Capture the cell that displays the provided text and extract its [X, Y] central coordinate. 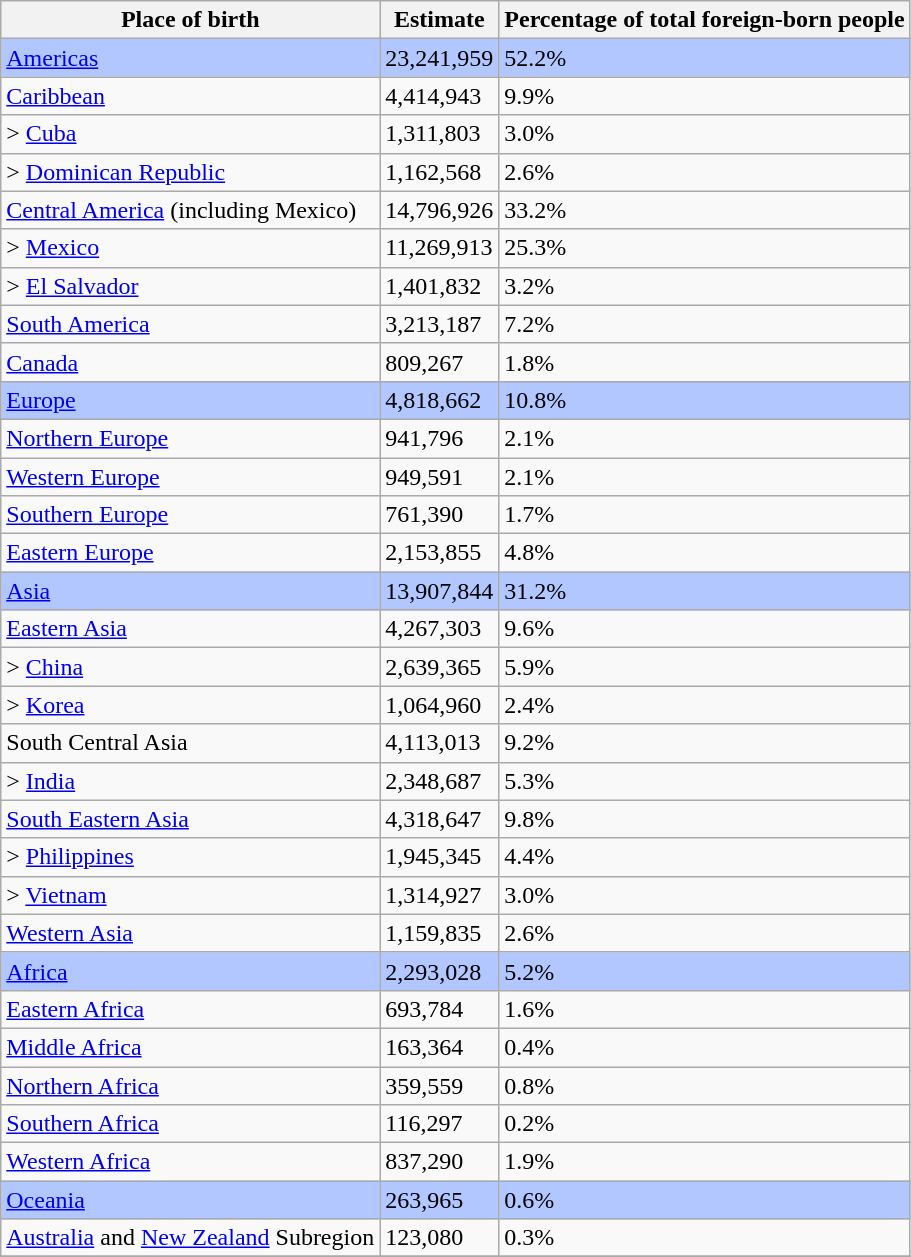
Western Europe [190, 477]
Europe [190, 400]
Eastern Europe [190, 553]
3.2% [704, 286]
52.2% [704, 58]
7.2% [704, 324]
1,401,832 [440, 286]
4.8% [704, 553]
2,348,687 [440, 781]
Australia and New Zealand Subregion [190, 1238]
1.7% [704, 515]
Africa [190, 971]
3,213,187 [440, 324]
163,364 [440, 1047]
0.2% [704, 1124]
Americas [190, 58]
4.4% [704, 857]
9.8% [704, 819]
1.6% [704, 1009]
31.2% [704, 591]
1,311,803 [440, 134]
> Cuba [190, 134]
> Mexico [190, 248]
Estimate [440, 20]
Central America (including Mexico) [190, 210]
Eastern Africa [190, 1009]
Western Asia [190, 933]
1,314,927 [440, 895]
2,639,365 [440, 667]
263,965 [440, 1200]
Northern Africa [190, 1085]
Northern Europe [190, 438]
Western Africa [190, 1162]
Middle Africa [190, 1047]
0.6% [704, 1200]
5.3% [704, 781]
0.4% [704, 1047]
Asia [190, 591]
9.6% [704, 629]
South Central Asia [190, 743]
949,591 [440, 477]
Eastern Asia [190, 629]
South America [190, 324]
Southern Africa [190, 1124]
23,241,959 [440, 58]
5.2% [704, 971]
4,318,647 [440, 819]
25.3% [704, 248]
> China [190, 667]
9.2% [704, 743]
> El Salvador [190, 286]
809,267 [440, 362]
1,159,835 [440, 933]
123,080 [440, 1238]
Oceania [190, 1200]
> Dominican Republic [190, 172]
Southern Europe [190, 515]
761,390 [440, 515]
0.8% [704, 1085]
9.9% [704, 96]
941,796 [440, 438]
11,269,913 [440, 248]
359,559 [440, 1085]
1,162,568 [440, 172]
13,907,844 [440, 591]
> Philippines [190, 857]
Percentage of total foreign-born people [704, 20]
1,064,960 [440, 705]
693,784 [440, 1009]
4,113,013 [440, 743]
4,267,303 [440, 629]
0.3% [704, 1238]
2,293,028 [440, 971]
South Eastern Asia [190, 819]
Place of birth [190, 20]
4,414,943 [440, 96]
14,796,926 [440, 210]
1.8% [704, 362]
> Korea [190, 705]
116,297 [440, 1124]
4,818,662 [440, 400]
Canada [190, 362]
> Vietnam [190, 895]
1.9% [704, 1162]
1,945,345 [440, 857]
33.2% [704, 210]
10.8% [704, 400]
5.9% [704, 667]
> India [190, 781]
Caribbean [190, 96]
2.4% [704, 705]
2,153,855 [440, 553]
837,290 [440, 1162]
